Return the (X, Y) coordinate for the center point of the cell that contains the specified text.  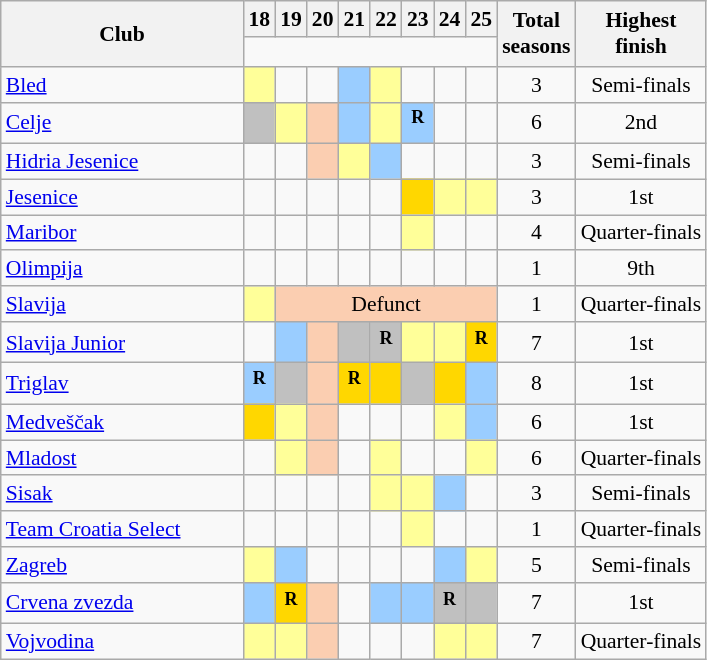
Sisak (122, 494)
Triglav (122, 384)
Totalseasons (536, 34)
9th (642, 269)
Mladost (122, 458)
Celje (122, 122)
Slavija (122, 304)
Club (122, 34)
2nd (642, 122)
Zagreb (122, 565)
20 (323, 19)
22 (386, 19)
25 (481, 19)
Olimpija (122, 269)
24 (450, 19)
Team Croatia Select (122, 529)
18 (259, 19)
5 (536, 565)
23 (418, 19)
Hidria Jesenice (122, 162)
Crvena zvezda (122, 604)
Vojvodina (122, 642)
Highestfinish (642, 34)
Medveščak (122, 422)
Slavija Junior (122, 342)
Defunct (386, 304)
Maribor (122, 233)
19 (291, 19)
8 (536, 384)
Bled (122, 85)
Jesenice (122, 197)
21 (355, 19)
4 (536, 233)
